Determine the [X, Y] coordinate at the center of the cell enclosing the given text.  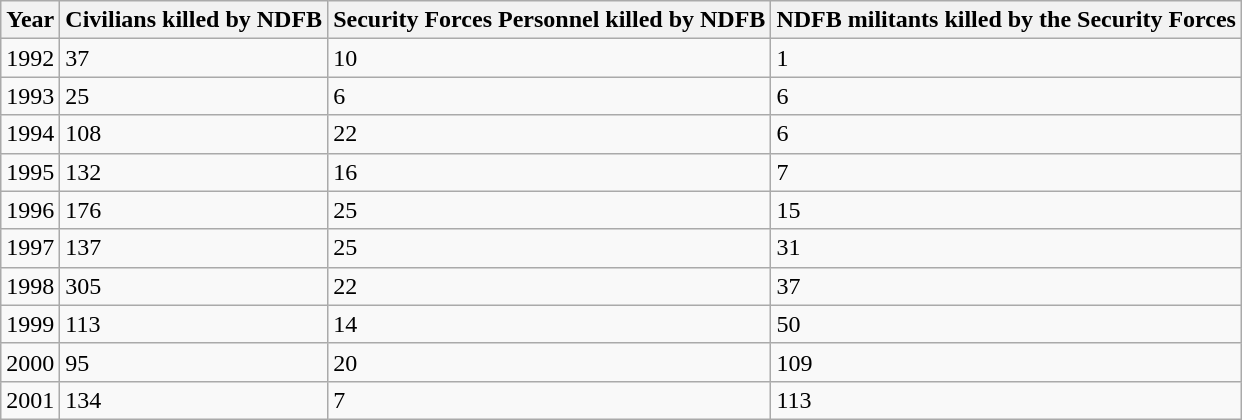
Civilians killed by NDFB [194, 20]
1996 [30, 210]
95 [194, 362]
1998 [30, 286]
16 [550, 172]
10 [550, 58]
1994 [30, 134]
176 [194, 210]
109 [1006, 362]
NDFB militants killed by the Security Forces [1006, 20]
2001 [30, 400]
20 [550, 362]
134 [194, 400]
1995 [30, 172]
2000 [30, 362]
Year [30, 20]
132 [194, 172]
1997 [30, 248]
1992 [30, 58]
15 [1006, 210]
50 [1006, 324]
137 [194, 248]
1993 [30, 96]
1 [1006, 58]
31 [1006, 248]
305 [194, 286]
108 [194, 134]
14 [550, 324]
Security Forces Personnel killed by NDFB [550, 20]
1999 [30, 324]
